Detect which cell encompasses the target text, then output its (x, y) center coordinate. 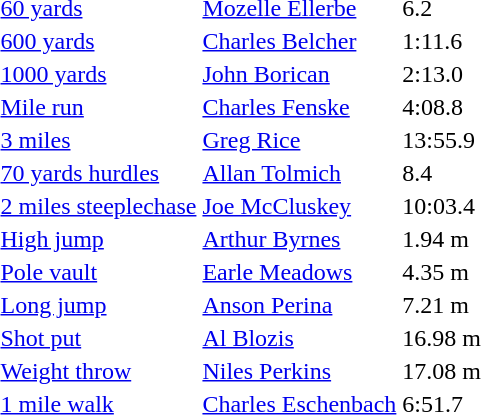
Allan Tolmich (300, 173)
John Borican (300, 74)
Al Blozis (300, 338)
Niles Perkins (300, 371)
Greg Rice (300, 140)
Arthur Byrnes (300, 239)
Charles Belcher (300, 41)
Charles Fenske (300, 107)
Joe McCluskey (300, 206)
Anson Perina (300, 305)
Earle Meadows (300, 272)
